From the cell containing the given text, extract its center point as [X, Y] coordinate. 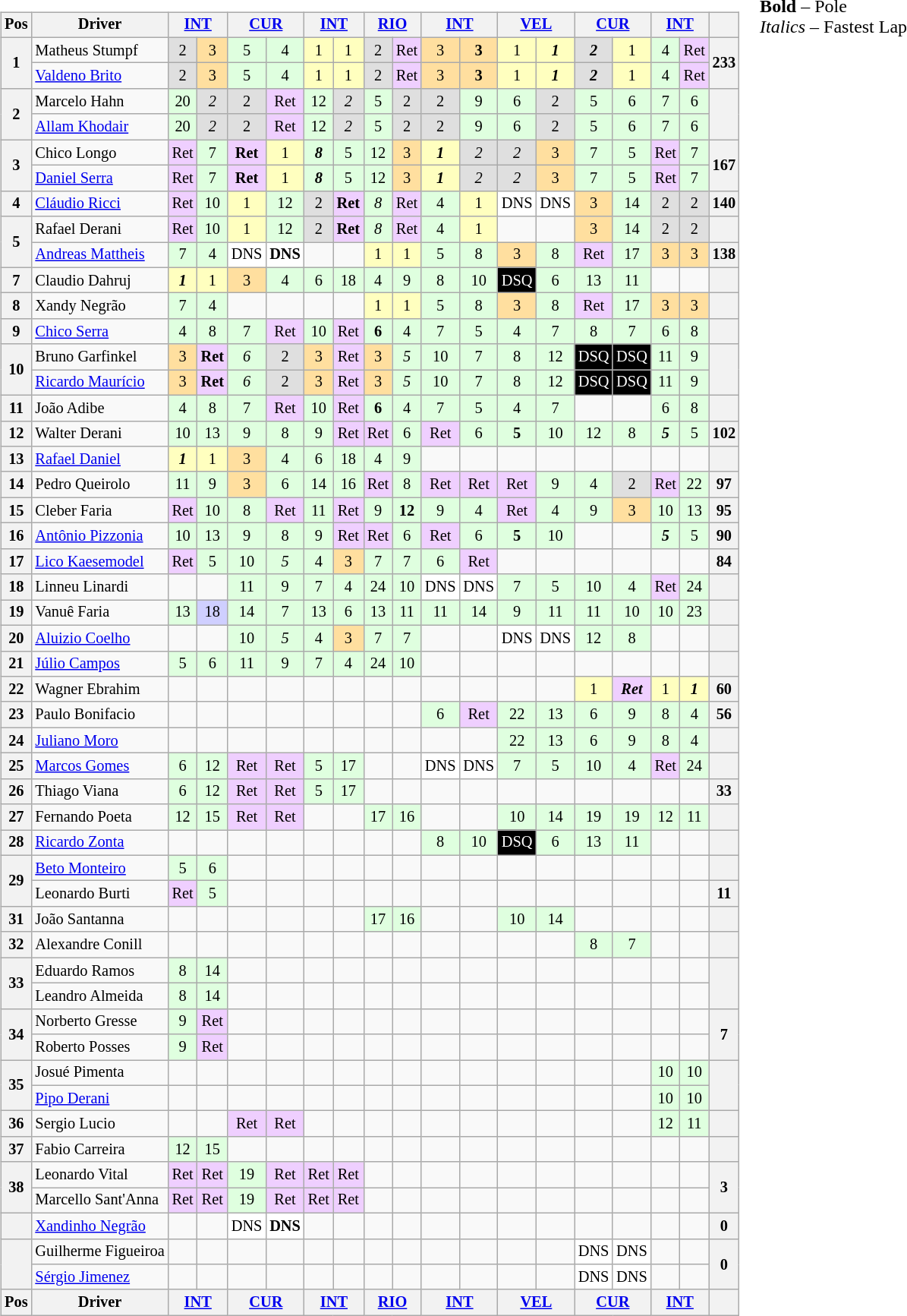
37 [16, 1150]
Pipo Derani [99, 1098]
Bruno Garfinkel [99, 357]
90 [724, 536]
Pedro Queirolo [99, 484]
Thiago Viana [99, 791]
Matheus Stumpf [99, 50]
Sergio Lucio [99, 1124]
60 [724, 690]
Júlio Campos [99, 664]
Sérgio Jimenez [99, 1277]
Cláudio Ricci [99, 204]
34 [16, 1034]
Marcos Gomes [99, 766]
Xandinho Negrão [99, 1226]
56 [724, 715]
35 [16, 1086]
97 [724, 484]
Chico Longo [99, 153]
Fabio Carreira [99, 1150]
36 [16, 1124]
25 [16, 766]
Aluizio Coelho [99, 638]
Walter Derani [99, 434]
138 [724, 255]
Norberto Gresse [99, 1021]
233 [724, 62]
27 [16, 817]
Rafael Daniel [99, 459]
28 [16, 843]
Leonardo Burti [99, 894]
Paulo Bonifacio [99, 715]
Xandy Negrão [99, 306]
Beto Monteiro [99, 868]
Marcello Sant'Anna [99, 1201]
Lico Kaesemodel [99, 561]
Fernando Poeta [99, 817]
29 [16, 881]
Daniel Serra [99, 178]
Vanuê Faria [99, 613]
João Adibe [99, 408]
Ricardo Maurício [99, 383]
Roberto Posses [99, 1047]
Antônio Pizzonia [99, 536]
Ricardo Zonta [99, 843]
Cleber Faria [99, 510]
João Santanna [99, 920]
Guilherme Figueiroa [99, 1251]
102 [724, 434]
Eduardo Ramos [99, 970]
140 [724, 204]
Marcelo Hahn [99, 102]
31 [16, 920]
Claudio Dahruj [99, 280]
95 [724, 510]
32 [16, 945]
Leandro Almeida [99, 996]
Chico Serra [99, 332]
Linneu Linardi [99, 587]
38 [16, 1188]
Leonardo Vital [99, 1175]
167 [724, 166]
Andreas Mattheis [99, 255]
84 [724, 561]
Juliano Moro [99, 740]
Alexandre Conill [99, 945]
21 [16, 664]
Valdeno Brito [99, 76]
Josué Pimenta [99, 1073]
Wagner Ebrahim [99, 690]
Rafael Derani [99, 229]
26 [16, 791]
Allam Khodair [99, 127]
